For the text-containing cell, return its midpoint in (x, y) coordinate format. 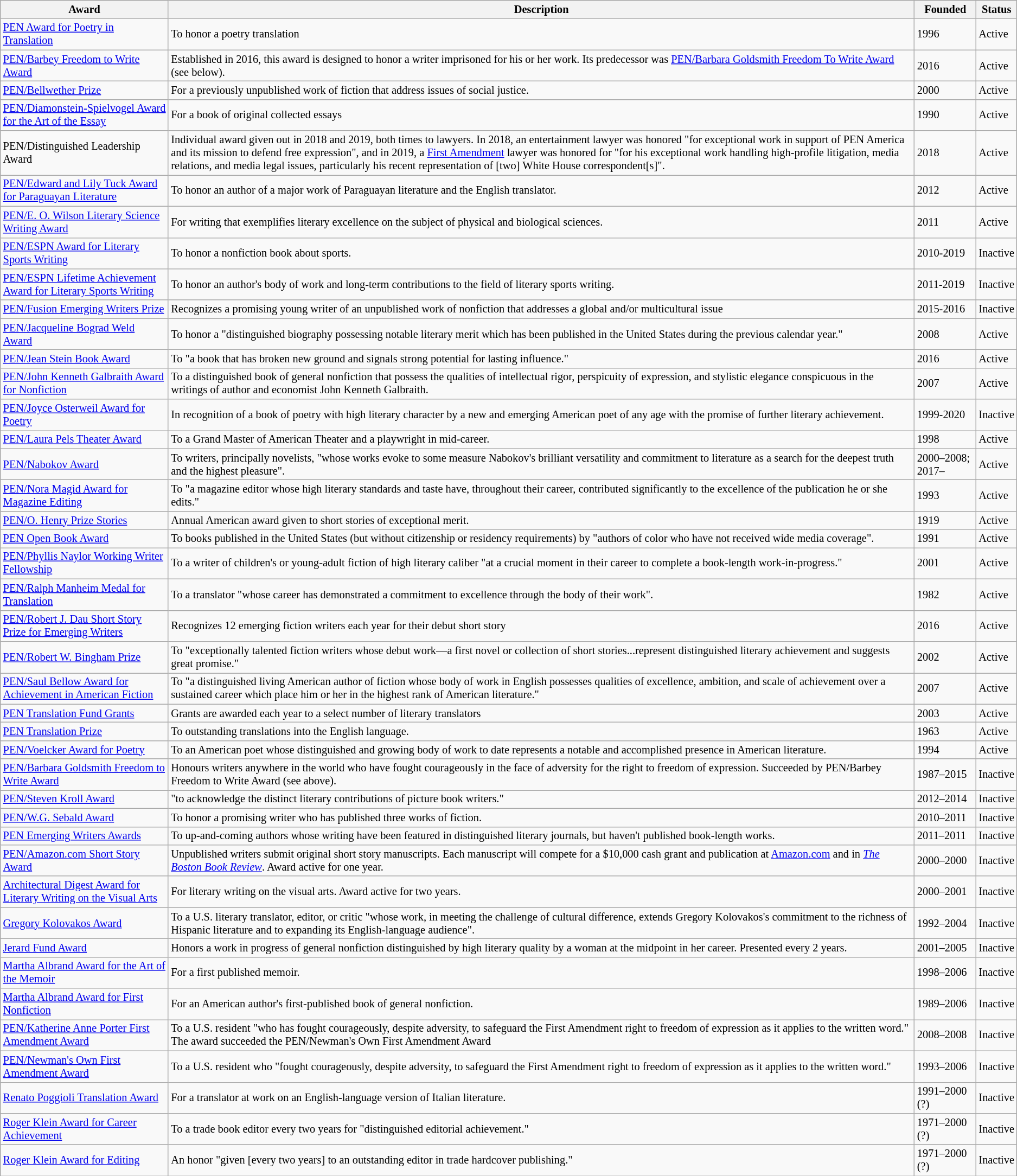
PEN/Barbey Freedom to Write Award (85, 66)
PEN/Voelcker Award for Poetry (85, 750)
1991 (945, 539)
2001–2005 (945, 948)
1998 (945, 439)
Roger Klein Award for Career Achievement (85, 1129)
2010-2019 (945, 253)
1919 (945, 520)
Status (997, 9)
PEN/Diamonstein-Spielvogel Award for the Art of the Essay (85, 115)
PEN/Phyllis Naylor Working Writer Fellowship (85, 563)
PEN/Ralph Manheim Medal for Translation (85, 595)
To outstanding translations into the English language. (541, 731)
Gregory Kolovakos Award (85, 923)
2000–2008; 2017– (945, 464)
2008 (945, 334)
2012–2014 (945, 799)
2000–2001 (945, 892)
Annual American award given to short stories of exceptional merit. (541, 520)
Jerard Fund Award (85, 948)
To a trade book editor every two years for "distinguished editorial achievement." (541, 1129)
"to acknowledge the distinct literary contributions of picture book writers." (541, 799)
1963 (945, 731)
1992–2004 (945, 923)
PEN/Robert W. Bingham Prize (85, 657)
2003 (945, 713)
PEN/O. Henry Prize Stories (85, 520)
2011 (945, 222)
PEN/Bellwether Prize (85, 90)
For a previously unpublished work of fiction that address issues of social justice. (541, 90)
To a Grand Master of American Theater and a playwright in mid-career. (541, 439)
PEN/Fusion Emerging Writers Prize (85, 309)
2000–2000 (945, 860)
For an American author's first-published book of general nonfiction. (541, 1004)
PEN/Distinguished Leadership Award (85, 153)
To honor an author of a major work of Paraguayan literature and the English translator. (541, 190)
1994 (945, 750)
For a first published memoir. (541, 973)
For writing that exemplifies literary excellence on the subject of physical and biological sciences. (541, 222)
1998–2006 (945, 973)
PEN/ESPN Lifetime Achievement Award for Literary Sports Writing (85, 284)
Description (541, 9)
2012 (945, 190)
PEN Award for Poetry in Translation (85, 34)
PEN Emerging Writers Awards (85, 836)
Martha Albrand Award for First Nonfiction (85, 1004)
1982 (945, 595)
1999-2020 (945, 415)
1996 (945, 34)
1989–2006 (945, 1004)
PEN/Steven Kroll Award (85, 799)
PEN/Newman's Own First Amendment Award (85, 1066)
2018 (945, 153)
To a translator "whose career has demonstrated a commitment to excellence through the body of their work". (541, 595)
1987–2015 (945, 775)
Award (85, 9)
Roger Klein Award for Editing (85, 1160)
PEN/Amazon.com Short Story Award (85, 860)
1990 (945, 115)
PEN/Katherine Anne Porter First Amendment Award (85, 1035)
2001 (945, 563)
PEN/Jean Stein Book Award (85, 359)
To honor an author's body of work and long-term contributions to the field of literary sports writing. (541, 284)
1993–2006 (945, 1066)
PEN/Joyce Osterweil Award for Poetry (85, 415)
PEN/John Kenneth Galbraith Award for Nonfiction (85, 384)
PEN/Laura Pels Theater Award (85, 439)
1991–2000 (?) (945, 1098)
To honor a nonfiction book about sports. (541, 253)
PEN/Robert J. Dau Short Story Prize for Emerging Writers (85, 626)
PEN Open Book Award (85, 539)
To "a book that has broken new ground and signals strong potential for lasting influence." (541, 359)
To honor a promising writer who has published three works of fiction. (541, 817)
2008–2008 (945, 1035)
PEN/Jacqueline Bograd Weld Award (85, 334)
2011-2019 (945, 284)
PEN/Nora Magid Award for Magazine Editing (85, 495)
2011–2011 (945, 836)
Martha Albrand Award for the Art of the Memoir (85, 973)
Founded (945, 9)
PEN/Nabokov Award (85, 464)
For a translator at work on an English-language version of Italian literature. (541, 1098)
Recognizes 12 emerging fiction writers each year for their debut short story (541, 626)
2015-2016 (945, 309)
An honor "given [every two years] to an outstanding editor in trade hardcover publishing." (541, 1160)
PEN Translation Prize (85, 731)
Architectural Digest Award for Literary Writing on the Visual Arts (85, 892)
1993 (945, 495)
PEN/Saul Bellow Award for Achievement in American Fiction (85, 688)
For a book of original collected essays (541, 115)
Grants are awarded each year to a select number of literary translators (541, 713)
2010–2011 (945, 817)
PEN/ESPN Award for Literary Sports Writing (85, 253)
PEN/Barbara Goldsmith Freedom to Write Award (85, 775)
To honor a poetry translation (541, 34)
2000 (945, 90)
Renato Poggioli Translation Award (85, 1098)
PEN/E. O. Wilson Literary Science Writing Award (85, 222)
2002 (945, 657)
PEN/W.G. Sebald Award (85, 817)
To an American poet whose distinguished and growing body of work to date represents a notable and accomplished presence in American literature. (541, 750)
For literary writing on the visual arts. Award active for two years. (541, 892)
Recognizes a promising young writer of an unpublished work of nonfiction that addresses a global and/or multicultural issue (541, 309)
PEN/Edward and Lily Tuck Award for Paraguayan Literature (85, 190)
To up-and-coming authors whose writing have been featured in distinguished literary journals, but haven't published book-length works. (541, 836)
PEN Translation Fund Grants (85, 713)
